Locate the cell with the specified text and output its [X, Y] center coordinate. 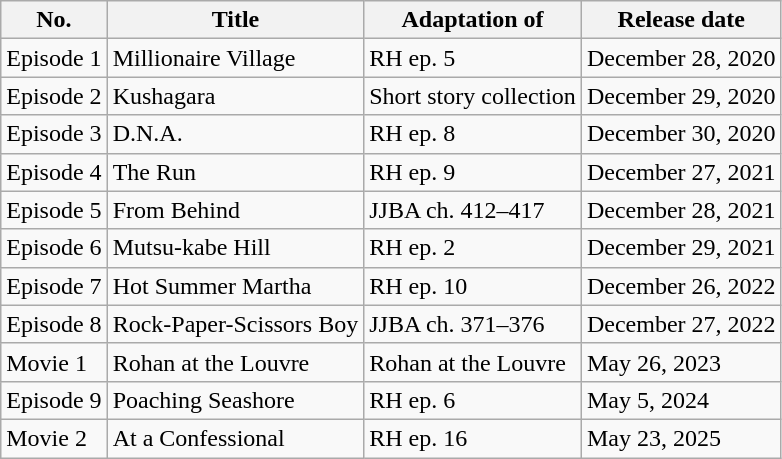
Episode 6 [54, 248]
JJBA ch. 371–376 [473, 324]
Episode 8 [54, 324]
December 27, 2021 [681, 172]
December 28, 2020 [681, 58]
May 5, 2024 [681, 400]
December 29, 2020 [681, 96]
RH ep. 6 [473, 400]
Title [236, 20]
From Behind [236, 210]
Episode 3 [54, 134]
D.N.A. [236, 134]
Episode 1 [54, 58]
December 28, 2021 [681, 210]
Rock-Paper-Scissors Boy [236, 324]
Millionaire Village [236, 58]
Episode 5 [54, 210]
RH ep. 9 [473, 172]
Release date [681, 20]
Episode 2 [54, 96]
At a Confessional [236, 438]
No. [54, 20]
December 30, 2020 [681, 134]
Movie 2 [54, 438]
RH ep. 2 [473, 248]
RH ep. 10 [473, 286]
RH ep. 5 [473, 58]
Episode 7 [54, 286]
Kushagara [236, 96]
May 23, 2025 [681, 438]
Episode 4 [54, 172]
Hot Summer Martha [236, 286]
May 26, 2023 [681, 362]
Adaptation of [473, 20]
December 26, 2022 [681, 286]
Mutsu-kabe Hill [236, 248]
December 29, 2021 [681, 248]
December 27, 2022 [681, 324]
Episode 9 [54, 400]
Poaching Seashore [236, 400]
The Run [236, 172]
RH ep. 8 [473, 134]
JJBA ch. 412–417 [473, 210]
RH ep. 16 [473, 438]
Short story collection [473, 96]
Movie 1 [54, 362]
